Provide the [x, y] coordinate of the cell's center where the given text is located.  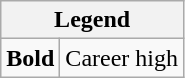
Legend [92, 20]
Career high [122, 58]
Bold [30, 58]
